Determine the (x, y) coordinate at the center of the cell enclosing the given text.  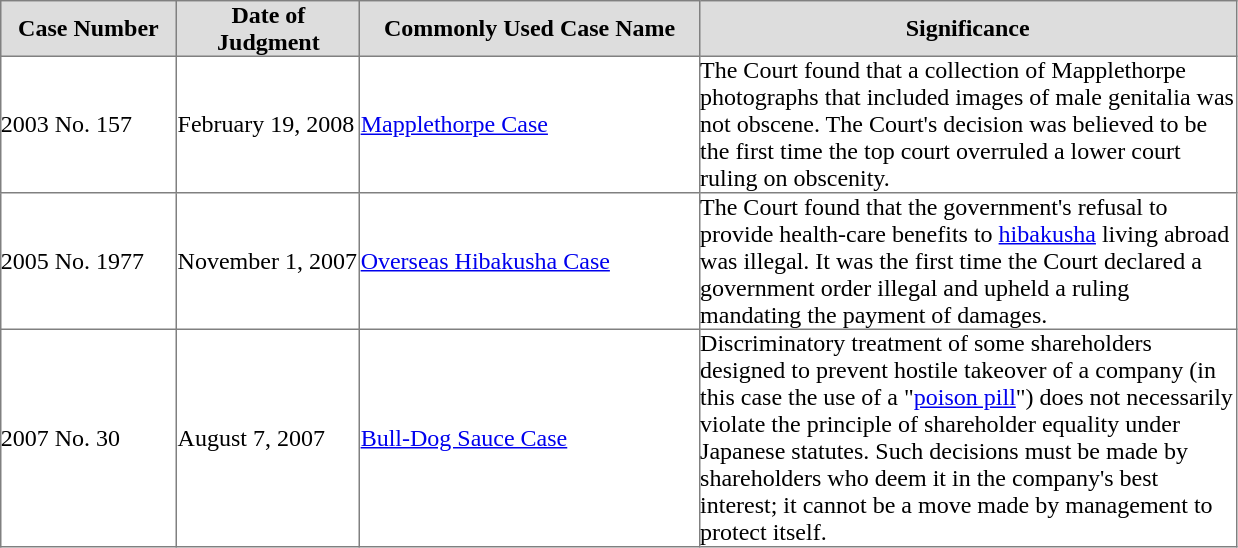
Date of Judgment (268, 29)
Case Number (88, 29)
Significance (968, 29)
2003 No. 157 (88, 124)
August 7, 2007 (268, 438)
November 1, 2007 (268, 261)
2005 No. 1977 (88, 261)
Overseas Hibakusha Case (530, 261)
Commonly Used Case Name (530, 29)
Mapplethorpe Case (530, 124)
Bull-Dog Sauce Case (530, 438)
2007 No. 30 (88, 438)
February 19, 2008 (268, 124)
